Return the [x, y] coordinate for the center point of the cell that contains the specified text.  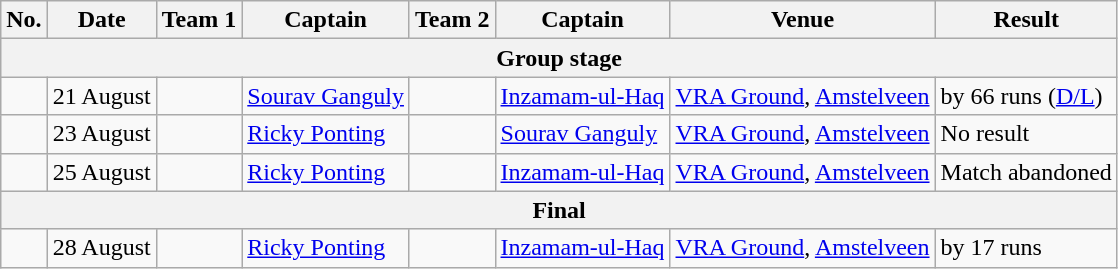
Venue [802, 20]
Final [560, 210]
Date [102, 20]
21 August [102, 96]
Match abandoned [1026, 172]
Team 2 [452, 20]
28 August [102, 248]
Result [1026, 20]
No. [24, 20]
Team 1 [199, 20]
23 August [102, 134]
by 66 runs (D/L) [1026, 96]
No result [1026, 134]
Group stage [560, 58]
by 17 runs [1026, 248]
25 August [102, 172]
